Locate the cell with the specified text and output its [x, y] center coordinate. 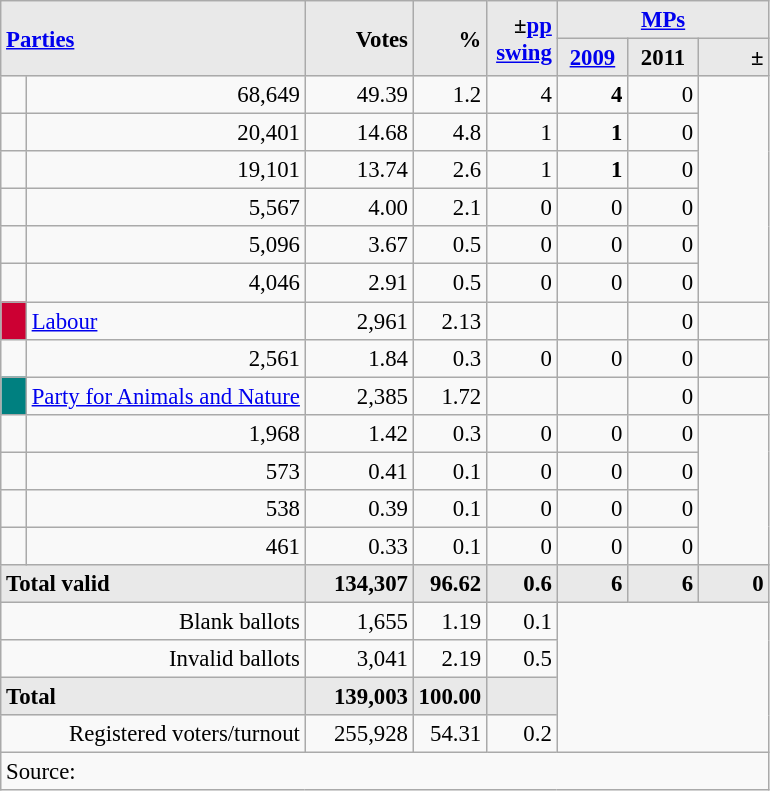
134,307 [359, 584]
2,385 [359, 396]
0.2 [522, 734]
Votes [359, 38]
2009 [592, 58]
% [450, 38]
2,961 [359, 321]
5,096 [166, 245]
0.6 [522, 584]
3,041 [359, 659]
1.19 [450, 621]
± [734, 58]
Blank ballots [153, 621]
Source: [385, 772]
Parties [153, 38]
Total [153, 697]
255,928 [359, 734]
4,046 [166, 283]
2.91 [359, 283]
Party for Animals and Nature [166, 396]
68,649 [166, 95]
49.39 [359, 95]
±pp swing [522, 38]
100.00 [450, 697]
0.33 [359, 546]
2,561 [166, 358]
2.13 [450, 321]
3.67 [359, 245]
4.8 [450, 133]
Labour [166, 321]
2.19 [450, 659]
96.62 [450, 584]
2011 [664, 58]
1,968 [166, 433]
14.68 [359, 133]
MPs [663, 20]
1.84 [359, 358]
54.31 [450, 734]
538 [166, 509]
1,655 [359, 621]
Invalid ballots [153, 659]
1.72 [450, 396]
Registered voters/turnout [153, 734]
13.74 [359, 170]
139,003 [359, 697]
573 [166, 471]
0.39 [359, 509]
4.00 [359, 208]
19,101 [166, 170]
0.41 [359, 471]
461 [166, 546]
1.2 [450, 95]
2.1 [450, 208]
Total valid [153, 584]
5,567 [166, 208]
1.42 [359, 433]
2.6 [450, 170]
20,401 [166, 133]
